Search for the cell housing the specified text and yield its [X, Y] center coordinate. 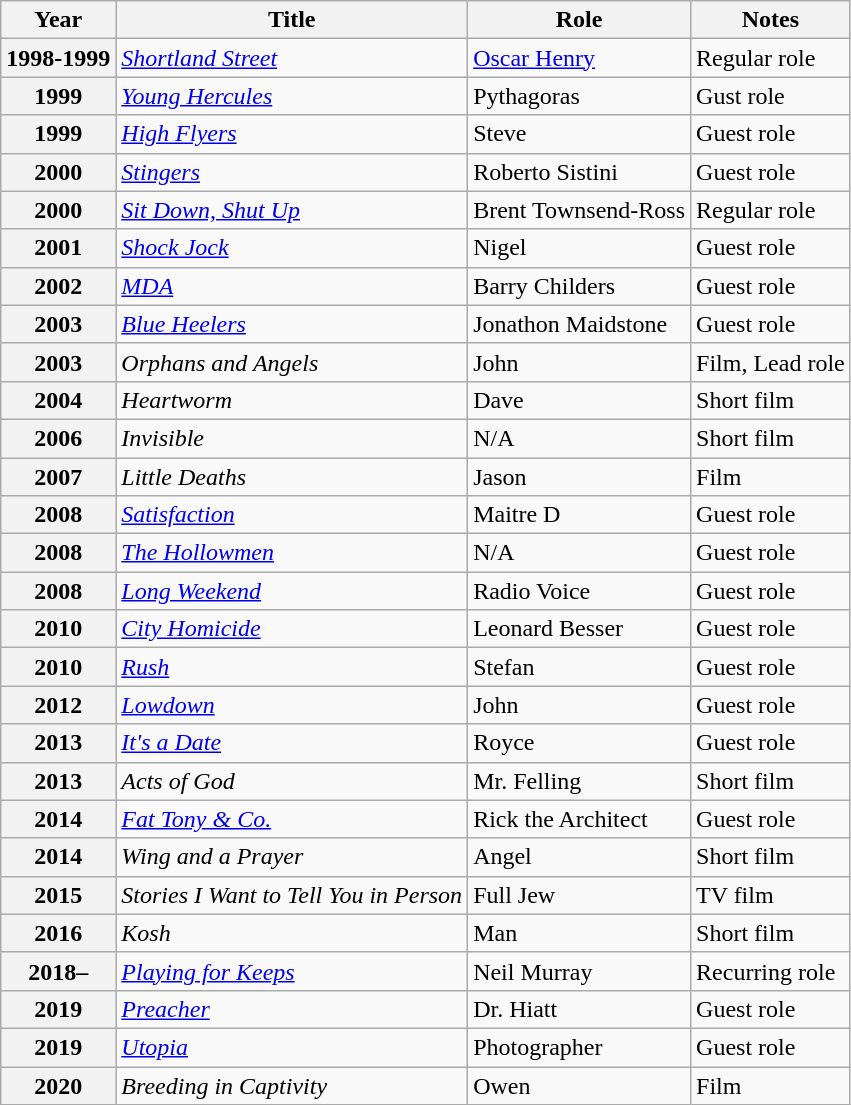
Dr. Hiatt [580, 1009]
Maitre D [580, 515]
Leonard Besser [580, 629]
Invisible [292, 438]
It's a Date [292, 743]
Title [292, 20]
Recurring role [771, 971]
MDA [292, 286]
Nigel [580, 248]
Film, Lead role [771, 362]
Mr. Felling [580, 781]
Lowdown [292, 705]
Radio Voice [580, 591]
2020 [58, 1085]
Fat Tony & Co. [292, 819]
Steve [580, 134]
Pythagoras [580, 96]
Blue Heelers [292, 324]
Wing and a Prayer [292, 857]
Stingers [292, 172]
Rick the Architect [580, 819]
Angel [580, 857]
Young Hercules [292, 96]
Brent Townsend-Ross [580, 210]
Roberto Sistini [580, 172]
2018– [58, 971]
2002 [58, 286]
Stefan [580, 667]
City Homicide [292, 629]
Sit Down, Shut Up [292, 210]
Gust role [771, 96]
Jason [580, 477]
Notes [771, 20]
Barry Childers [580, 286]
Full Jew [580, 895]
Dave [580, 400]
Year [58, 20]
Utopia [292, 1047]
2012 [58, 705]
Shortland Street [292, 58]
Rush [292, 667]
The Hollowmen [292, 553]
Orphans and Angels [292, 362]
Owen [580, 1085]
1998-1999 [58, 58]
Jonathon Maidstone [580, 324]
2004 [58, 400]
Playing for Keeps [292, 971]
2006 [58, 438]
Oscar Henry [580, 58]
2016 [58, 933]
Breeding in Captivity [292, 1085]
Satisfaction [292, 515]
Role [580, 20]
Photographer [580, 1047]
Man [580, 933]
Kosh [292, 933]
TV film [771, 895]
Royce [580, 743]
2015 [58, 895]
Little Deaths [292, 477]
Heartworm [292, 400]
High Flyers [292, 134]
Stories I Want to Tell You in Person [292, 895]
Shock Jock [292, 248]
Preacher [292, 1009]
Acts of God [292, 781]
Neil Murray [580, 971]
Long Weekend [292, 591]
2007 [58, 477]
2001 [58, 248]
